Return (x, y) of the center of cell containing provided text 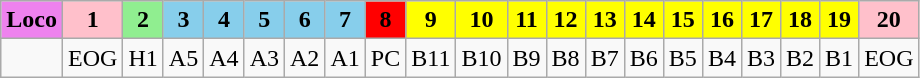
8 (385, 20)
A5 (183, 58)
17 (760, 20)
A4 (224, 58)
15 (682, 20)
B1 (840, 58)
B9 (526, 58)
4 (224, 20)
3 (183, 20)
A2 (305, 58)
10 (482, 20)
B7 (604, 58)
6 (305, 20)
B3 (760, 58)
B4 (722, 58)
13 (604, 20)
12 (566, 20)
H1 (143, 58)
16 (722, 20)
Loco (32, 20)
PC (385, 58)
20 (889, 20)
11 (526, 20)
2 (143, 20)
A1 (345, 58)
B5 (682, 58)
18 (800, 20)
B10 (482, 58)
B8 (566, 58)
19 (840, 20)
14 (644, 20)
B11 (431, 58)
B6 (644, 58)
5 (264, 20)
9 (431, 20)
1 (92, 20)
A3 (264, 58)
B2 (800, 58)
7 (345, 20)
